Provide the [x, y] coordinate of the cell's center where the given text is located.  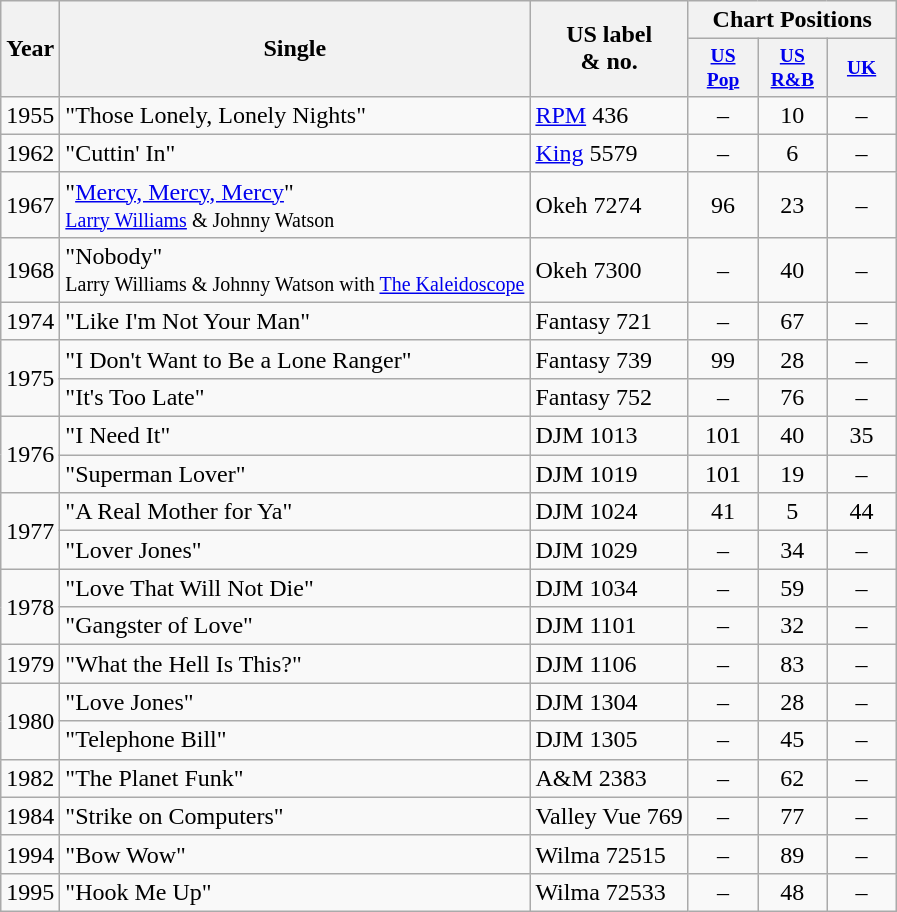
Fantasy 739 [609, 359]
96 [722, 204]
59 [792, 588]
6 [792, 153]
"Superman Lover" [295, 474]
"Love Jones" [295, 702]
"Like I'm Not Your Man" [295, 321]
99 [722, 359]
10 [792, 115]
DJM 1034 [609, 588]
DJM 1106 [609, 664]
USR&B [792, 68]
23 [792, 204]
1995 [30, 892]
1978 [30, 607]
"A Real Mother for Ya" [295, 512]
DJM 1101 [609, 626]
DJM 1304 [609, 702]
32 [792, 626]
DJM 1019 [609, 474]
44 [862, 512]
"I Need It" [295, 436]
"It's Too Late" [295, 397]
"Gangster of Love" [295, 626]
"Nobody"Larry Williams & Johnny Watson with The Kaleidoscope [295, 270]
DJM 1305 [609, 740]
Wilma 72533 [609, 892]
45 [792, 740]
1994 [30, 854]
DJM 1029 [609, 550]
Fantasy 752 [609, 397]
US Pop [722, 68]
1955 [30, 115]
62 [792, 778]
76 [792, 397]
"Bow Wow" [295, 854]
"What the Hell Is This?" [295, 664]
King 5579 [609, 153]
1974 [30, 321]
34 [792, 550]
89 [792, 854]
Year [30, 48]
"I Don't Want to Be a Lone Ranger" [295, 359]
67 [792, 321]
48 [792, 892]
1967 [30, 204]
1975 [30, 378]
1979 [30, 664]
Okeh 7300 [609, 270]
"Those Lonely, Lonely Nights" [295, 115]
"Love That Will Not Die" [295, 588]
Wilma 72515 [609, 854]
Chart Positions [792, 20]
Fantasy 721 [609, 321]
1976 [30, 455]
"The Planet Funk" [295, 778]
5 [792, 512]
Valley Vue 769 [609, 816]
1982 [30, 778]
US label& no. [609, 48]
1962 [30, 153]
"Mercy, Mercy, Mercy"Larry Williams & Johnny Watson [295, 204]
19 [792, 474]
1977 [30, 531]
"Hook Me Up" [295, 892]
83 [792, 664]
1968 [30, 270]
1980 [30, 721]
"Telephone Bill" [295, 740]
"Strike on Computers" [295, 816]
"Cuttin' In" [295, 153]
77 [792, 816]
UK [862, 68]
A&M 2383 [609, 778]
1984 [30, 816]
Okeh 7274 [609, 204]
41 [722, 512]
35 [862, 436]
DJM 1013 [609, 436]
DJM 1024 [609, 512]
RPM 436 [609, 115]
"Lover Jones" [295, 550]
Single [295, 48]
